Locate the cell with the specified text and output its (X, Y) center coordinate. 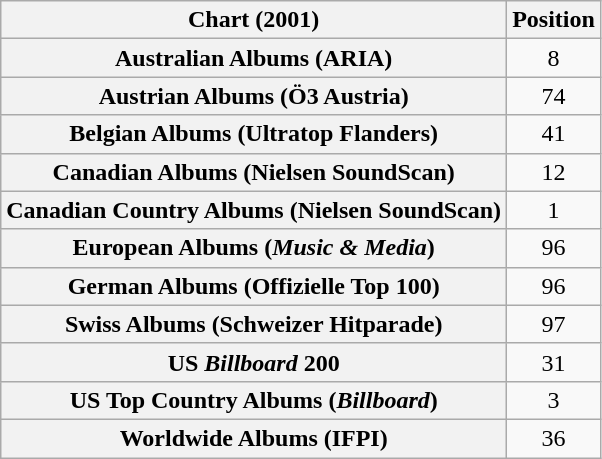
German Albums (Offizielle Top 100) (254, 286)
US Billboard 200 (254, 362)
Canadian Albums (Nielsen SoundScan) (254, 172)
Australian Albums (ARIA) (254, 58)
1 (554, 210)
Belgian Albums (Ultratop Flanders) (254, 134)
8 (554, 58)
36 (554, 438)
74 (554, 96)
3 (554, 400)
31 (554, 362)
Canadian Country Albums (Nielsen SoundScan) (254, 210)
US Top Country Albums (Billboard) (254, 400)
97 (554, 324)
Swiss Albums (Schweizer Hitparade) (254, 324)
Worldwide Albums (IFPI) (254, 438)
Position (554, 20)
European Albums (Music & Media) (254, 248)
41 (554, 134)
Austrian Albums (Ö3 Austria) (254, 96)
Chart (2001) (254, 20)
12 (554, 172)
